Capture the cell that displays the provided text and extract its (X, Y) central coordinate. 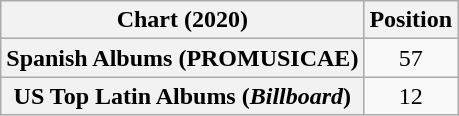
Spanish Albums (PROMUSICAE) (182, 58)
Chart (2020) (182, 20)
US Top Latin Albums (Billboard) (182, 96)
12 (411, 96)
Position (411, 20)
57 (411, 58)
